Scan for the cell matching the given text and deliver its (X, Y) coordinate at center. 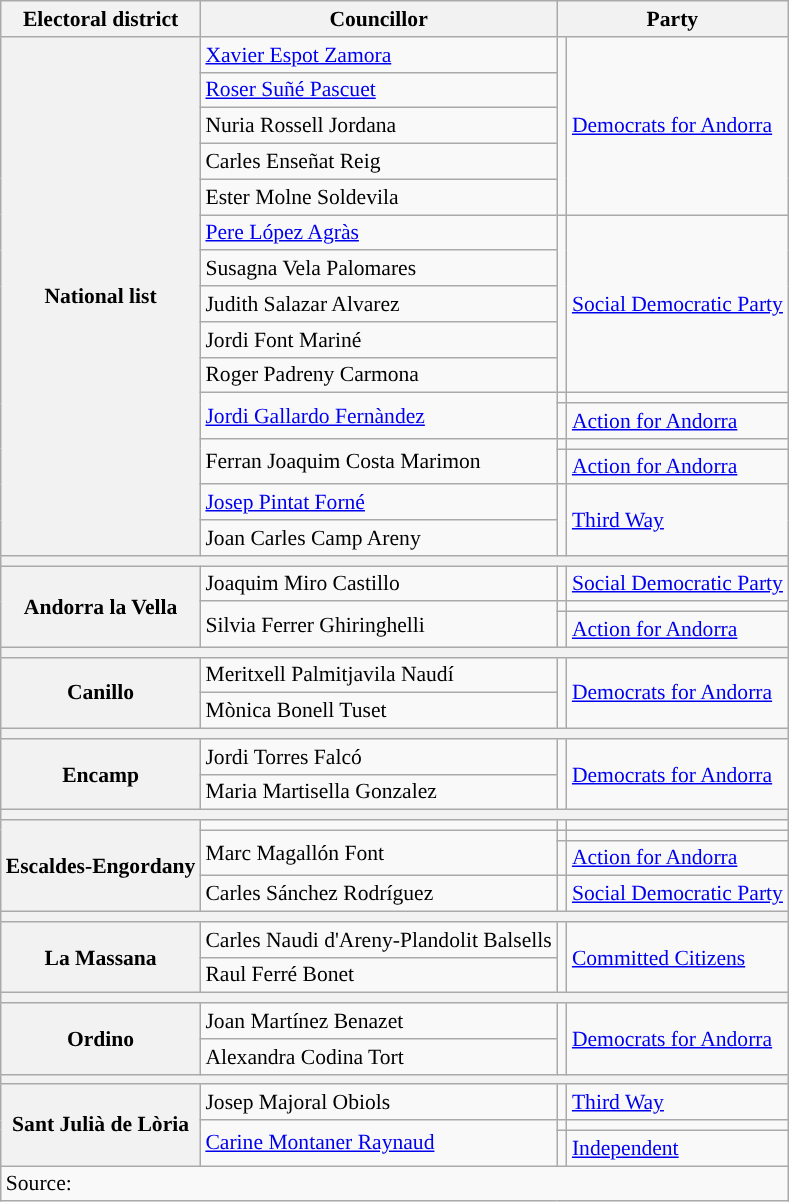
Jordi Torres Falcó (378, 757)
Committed Citizens (678, 958)
Sant Julià de Lòria (101, 1126)
Electoral district (101, 19)
Meritxell Palmitjavila Naudí (378, 675)
Marc Magallón Font (378, 853)
Joan Martínez Benazet (378, 1021)
Encamp (101, 774)
Judith Salazar Alvarez (378, 304)
Carles Naudi d'Areny-Plandolit Balsells (378, 940)
Xavier Espot Zamora (378, 55)
Silvia Ferrer Ghiringhelli (378, 625)
Susagna Vela Palomares (378, 269)
La Massana (101, 958)
Party (672, 19)
Josep Majoral Obiols (378, 1103)
Alexandra Codina Tort (378, 1057)
Josep Pintat Forné (378, 503)
Ferran Joaquim Costa Marimon (378, 462)
Mònica Bonell Tuset (378, 711)
Roser Suñé Pascuet (378, 90)
Jordi Gallardo Fernàndez (378, 416)
Ordino (101, 1038)
Raul Ferré Bonet (378, 975)
National list (101, 296)
Roger Padreny Carmona (378, 375)
Source: (394, 1184)
Carles Enseñat Reig (378, 162)
Independent (678, 1148)
Canillo (101, 692)
Carine Montaner Raynaud (378, 1143)
Carles Sánchez Rodríguez (378, 894)
Nuria Rossell Jordana (378, 126)
Joan Carles Camp Areny (378, 538)
Joaquim Miro Castillo (378, 584)
Pere López Agràs (378, 233)
Councillor (378, 19)
Ester Molne Soldevila (378, 197)
Escaldes-Engordany (101, 866)
Jordi Font Mariné (378, 340)
Maria Martisella Gonzalez (378, 792)
Andorra la Vella (101, 606)
